Pinpoint the cell where the given text exists, returning its (x, y) midpoint coordinate. 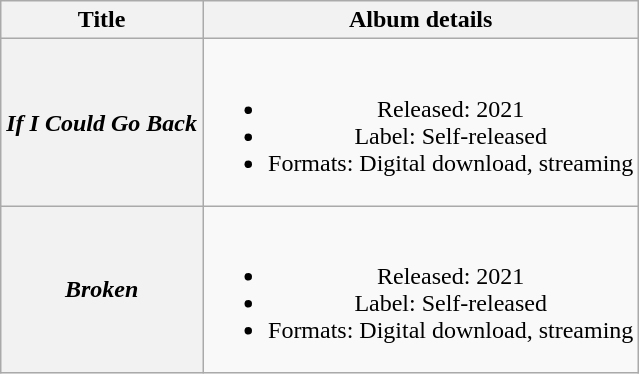
Broken (102, 290)
If I Could Go Back (102, 122)
Album details (420, 20)
Title (102, 20)
